From the cell containing the given text, extract its center point as (x, y) coordinate. 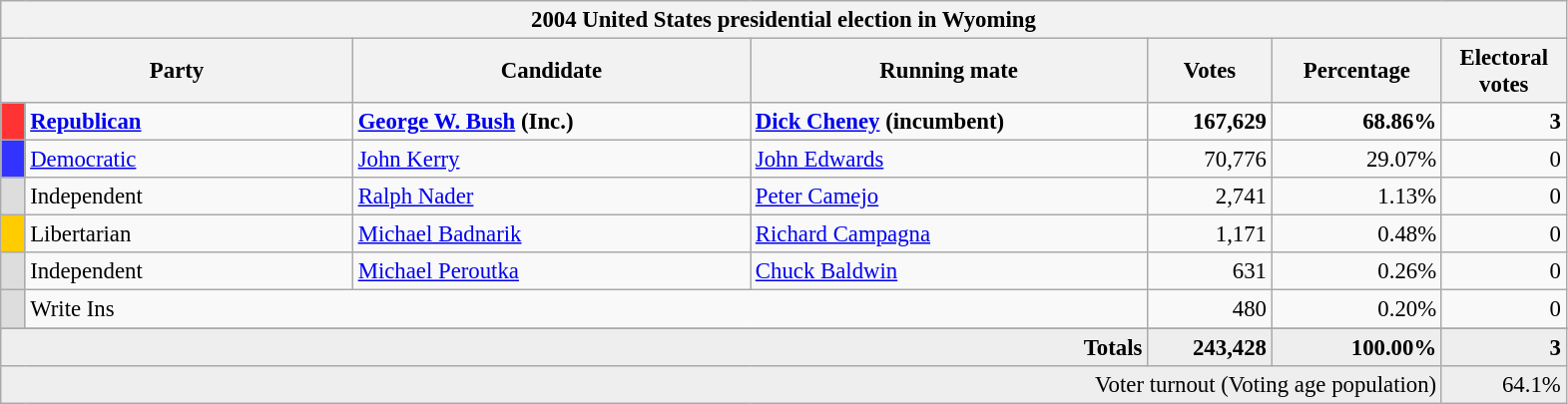
Democratic (189, 160)
Percentage (1356, 72)
2,741 (1210, 197)
1,171 (1210, 234)
Michael Peroutka (551, 272)
0.26% (1356, 272)
Electoral votes (1503, 72)
Party (178, 72)
631 (1210, 272)
Totals (575, 347)
John Edwards (949, 160)
480 (1210, 309)
29.07% (1356, 160)
Republican (189, 122)
Votes (1210, 72)
Peter Camejo (949, 197)
167,629 (1210, 122)
0.48% (1356, 234)
100.00% (1356, 347)
Running mate (949, 72)
243,428 (1210, 347)
68.86% (1356, 122)
John Kerry (551, 160)
Chuck Baldwin (949, 272)
2004 United States presidential election in Wyoming (784, 20)
0.20% (1356, 309)
Candidate (551, 72)
Richard Campagna (949, 234)
70,776 (1210, 160)
George W. Bush (Inc.) (551, 122)
Write Ins (587, 309)
64.1% (1503, 384)
Voter turnout (Voting age population) (722, 384)
Libertarian (189, 234)
Ralph Nader (551, 197)
Dick Cheney (incumbent) (949, 122)
Michael Badnarik (551, 234)
1.13% (1356, 197)
